Extract the [x, y] coordinate from the center of the cell holding the provided text.  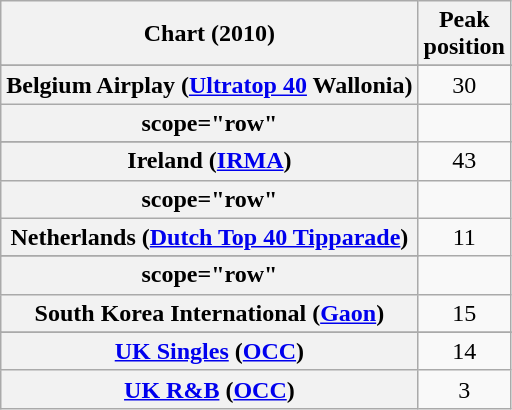
Belgium Airplay (Ultratop 40 Wallonia) [210, 85]
11 [464, 237]
3 [464, 389]
UK R&B (OCC) [210, 389]
43 [464, 161]
30 [464, 85]
Peakposition [464, 34]
Chart (2010) [210, 34]
15 [464, 313]
UK Singles (OCC) [210, 351]
Netherlands (Dutch Top 40 Tipparade) [210, 237]
Ireland (IRMA) [210, 161]
14 [464, 351]
South Korea International (Gaon) [210, 313]
